Pinpoint the cell where the given text exists, returning its [x, y] midpoint coordinate. 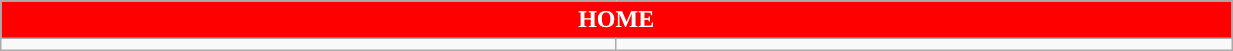
HOME [616, 20]
